Detect which cell encompasses the target text, then output its [X, Y] center coordinate. 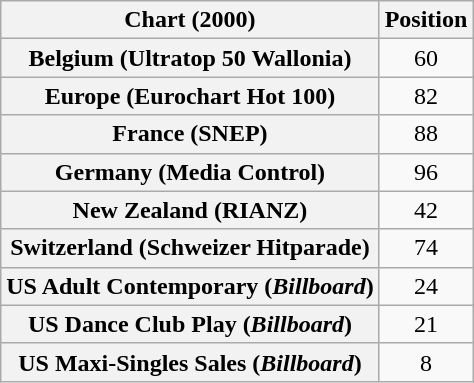
France (SNEP) [190, 134]
74 [426, 248]
Belgium (Ultratop 50 Wallonia) [190, 58]
Position [426, 20]
21 [426, 324]
88 [426, 134]
Europe (Eurochart Hot 100) [190, 96]
Switzerland (Schweizer Hitparade) [190, 248]
US Adult Contemporary (Billboard) [190, 286]
New Zealand (RIANZ) [190, 210]
82 [426, 96]
Chart (2000) [190, 20]
Germany (Media Control) [190, 172]
8 [426, 362]
96 [426, 172]
US Dance Club Play (Billboard) [190, 324]
42 [426, 210]
60 [426, 58]
24 [426, 286]
US Maxi-Singles Sales (Billboard) [190, 362]
